Scan for the cell matching the given text and deliver its (X, Y) coordinate at center. 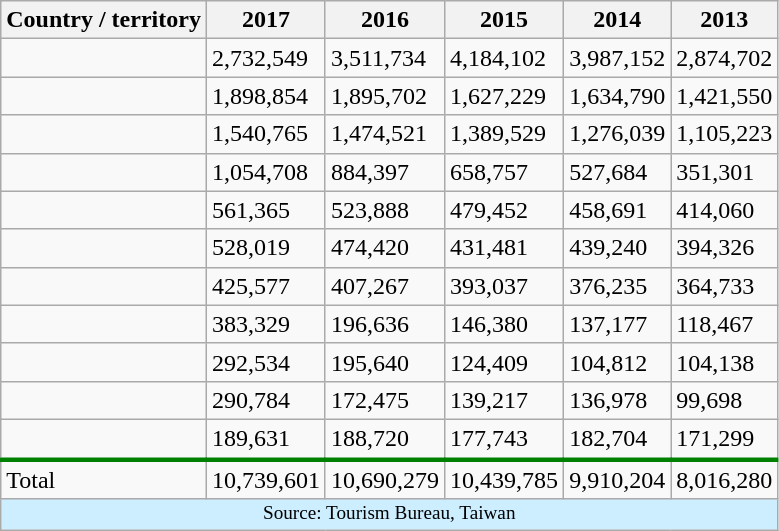
Source: Tourism Bureau, Taiwan (390, 515)
523,888 (384, 210)
527,684 (618, 172)
2013 (724, 20)
172,475 (384, 400)
2015 (504, 20)
195,640 (384, 362)
137,177 (618, 324)
118,467 (724, 324)
364,733 (724, 286)
10,439,785 (504, 479)
376,235 (618, 286)
458,691 (618, 210)
182,704 (618, 439)
8,016,280 (724, 479)
2017 (266, 20)
528,019 (266, 248)
2016 (384, 20)
3,987,152 (618, 58)
431,481 (504, 248)
2014 (618, 20)
884,397 (384, 172)
9,910,204 (618, 479)
1,895,702 (384, 96)
124,409 (504, 362)
439,240 (618, 248)
1,474,521 (384, 134)
414,060 (724, 210)
407,267 (384, 286)
171,299 (724, 439)
1,054,708 (266, 172)
394,326 (724, 248)
1,540,765 (266, 134)
1,389,529 (504, 134)
10,739,601 (266, 479)
104,812 (618, 362)
99,698 (724, 400)
189,631 (266, 439)
1,627,229 (504, 96)
104,138 (724, 362)
3,511,734 (384, 58)
2,732,549 (266, 58)
Country / territory (104, 20)
136,978 (618, 400)
2,874,702 (724, 58)
561,365 (266, 210)
393,037 (504, 286)
292,534 (266, 362)
1,105,223 (724, 134)
1,898,854 (266, 96)
1,634,790 (618, 96)
425,577 (266, 286)
4,184,102 (504, 58)
474,420 (384, 248)
196,636 (384, 324)
Total (104, 479)
1,421,550 (724, 96)
177,743 (504, 439)
10,690,279 (384, 479)
351,301 (724, 172)
1,276,039 (618, 134)
188,720 (384, 439)
146,380 (504, 324)
139,217 (504, 400)
290,784 (266, 400)
479,452 (504, 210)
658,757 (504, 172)
383,329 (266, 324)
